Find where the given text appears and provide that cell's center as (x, y) coordinate. 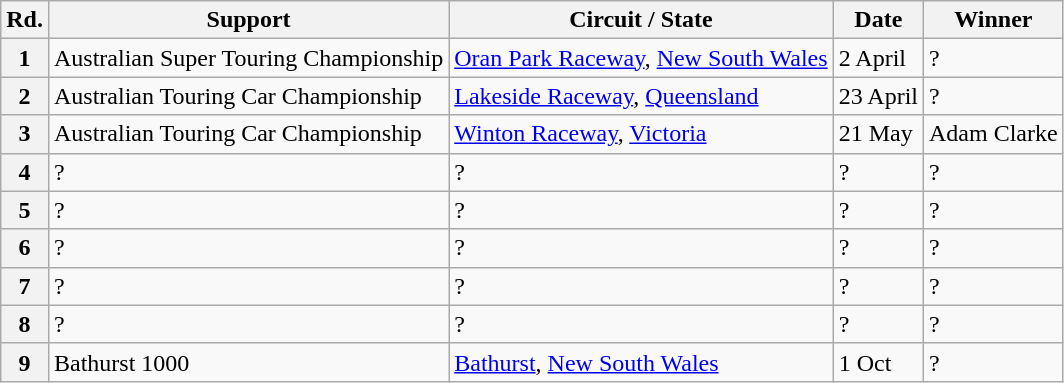
Adam Clarke (994, 134)
Bathurst 1000 (248, 362)
2 April (878, 58)
Rd. (25, 20)
Bathurst, New South Wales (641, 362)
4 (25, 172)
2 (25, 96)
Australian Super Touring Championship (248, 58)
6 (25, 248)
Circuit / State (641, 20)
9 (25, 362)
Support (248, 20)
21 May (878, 134)
Winton Raceway, Victoria (641, 134)
Winner (994, 20)
5 (25, 210)
Date (878, 20)
Oran Park Raceway, New South Wales (641, 58)
8 (25, 324)
Lakeside Raceway, Queensland (641, 96)
1 Oct (878, 362)
3 (25, 134)
1 (25, 58)
23 April (878, 96)
7 (25, 286)
